Detect which cell encompasses the target text, then output its (X, Y) center coordinate. 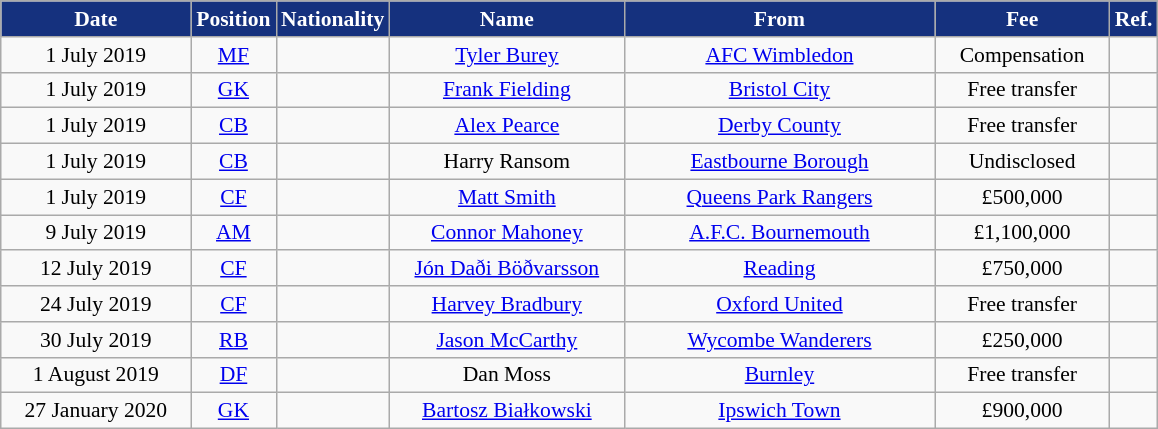
Harry Ransom (506, 162)
Nationality (332, 19)
12 July 2019 (96, 269)
Eastbourne Borough (779, 162)
RB (234, 340)
Wycombe Wanderers (779, 340)
9 July 2019 (96, 233)
Tyler Burey (506, 55)
Alex Pearce (506, 126)
Dan Moss (506, 375)
30 July 2019 (96, 340)
Position (234, 19)
Frank Fielding (506, 90)
AFC Wimbledon (779, 55)
Ipswich Town (779, 411)
Compensation (1022, 55)
Ref. (1134, 19)
MF (234, 55)
Reading (779, 269)
Bartosz Białkowski (506, 411)
1 August 2019 (96, 375)
£900,000 (1022, 411)
£500,000 (1022, 197)
Undisclosed (1022, 162)
DF (234, 375)
Matt Smith (506, 197)
Fee (1022, 19)
Queens Park Rangers (779, 197)
£250,000 (1022, 340)
A.F.C. Bournemouth (779, 233)
27 January 2020 (96, 411)
Derby County (779, 126)
24 July 2019 (96, 304)
Burnley (779, 375)
Jón Daði Böðvarsson (506, 269)
Connor Mahoney (506, 233)
Name (506, 19)
Bristol City (779, 90)
AM (234, 233)
Harvey Bradbury (506, 304)
From (779, 19)
Jason McCarthy (506, 340)
£1,100,000 (1022, 233)
£750,000 (1022, 269)
Oxford United (779, 304)
Date (96, 19)
